Return the [x, y] coordinate for the center point of the cell that contains the specified text.  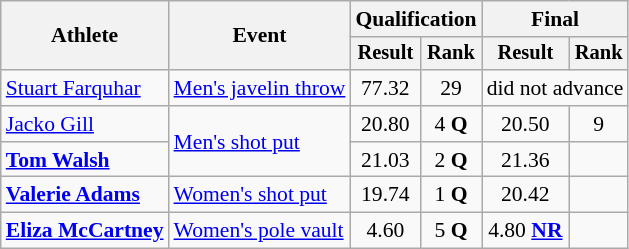
21.03 [385, 160]
Women's shot put [260, 195]
2 Q [450, 160]
Jacko Gill [85, 124]
Final [556, 19]
Men's shot put [260, 142]
Event [260, 36]
29 [450, 88]
4 Q [450, 124]
4.80 NR [526, 231]
Valerie Adams [85, 195]
20.50 [526, 124]
Men's javelin throw [260, 88]
Women's pole vault [260, 231]
9 [599, 124]
1 Q [450, 195]
20.80 [385, 124]
Eliza McCartney [85, 231]
Athlete [85, 36]
21.36 [526, 160]
Tom Walsh [85, 160]
Stuart Farquhar [85, 88]
5 Q [450, 231]
19.74 [385, 195]
77.32 [385, 88]
20.42 [526, 195]
4.60 [385, 231]
did not advance [556, 88]
Qualification [416, 19]
